Return (x, y) of the center of cell containing provided text 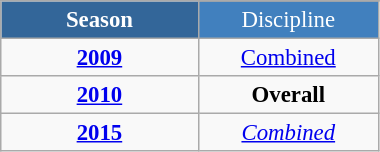
2015 (100, 133)
Discipline (288, 20)
Season (100, 20)
2009 (100, 58)
2010 (100, 95)
Overall (288, 95)
